For the text-containing cell, return its midpoint in [x, y] coordinate format. 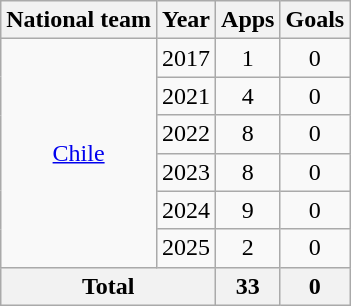
2021 [186, 96]
1 [248, 58]
2017 [186, 58]
2025 [186, 248]
2023 [186, 172]
National team [79, 20]
Total [108, 286]
9 [248, 210]
Apps [248, 20]
33 [248, 286]
Chile [79, 153]
4 [248, 96]
2024 [186, 210]
Year [186, 20]
Goals [315, 20]
2 [248, 248]
2022 [186, 134]
